Return the (x, y) coordinate for the center point of the cell that contains the specified text.  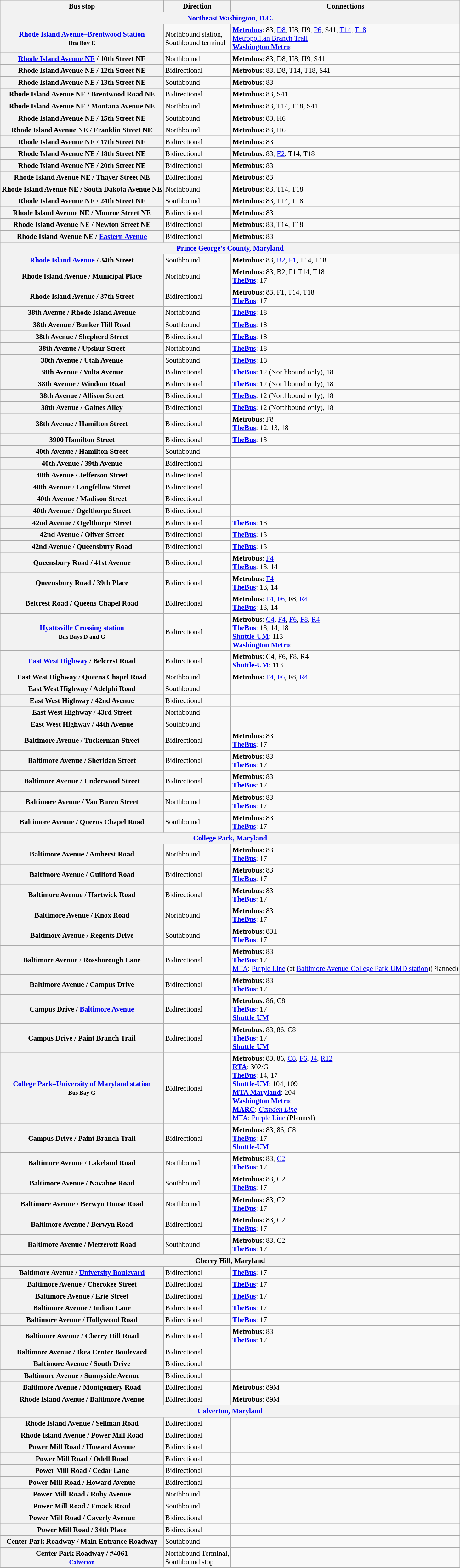
Metrobus: 83, T14, T18, S41 (345, 106)
Rhode Island Avenue NE / 10th Street NE (82, 59)
Rhode Island Avenue / 37th Street (82, 297)
Rhode Island Avenue / Power Mill Road (82, 1435)
Power Mill Road / Odell Road (82, 1459)
East West Highway / 44th Avenue (82, 724)
Metrobus: 83, B2, F1, T14, T18 (345, 260)
Rhode Island Avenue NE / 13th Street NE (82, 83)
Metrobus: F8 TheBus: 12, 13, 18 (345, 424)
Power Mill Road / Emack Road (82, 1506)
Baltimore Avenue / Berwyn Road (82, 1224)
Power Mill Road / Caverly Avenue (82, 1518)
Baltimore Avenue / Sheridan Street (82, 761)
Metrobus: C4, F4, F6, F8, R4 TheBus: 13, 14, 18 Shuttle-UM: 113 Washington Metro: (345, 632)
Baltimore Avenue / Erie Street (82, 1296)
East West Highway / 43rd Street (82, 712)
Queensbury Road / 39th Place (82, 583)
Metrobus: 83, D8, T14, T18, S41 (345, 71)
Hyattsville Crossing stationBus Bays D and G (82, 632)
Baltimore Avenue / Ikea Center Boulevard (82, 1352)
Rhode Island Avenue / Baltimore Avenue (82, 1399)
Metrobus: 83,l TheBus: 17 (345, 935)
Cherry Hill, Maryland (230, 1260)
Baltimore Avenue / Underwood Street (82, 781)
Baltimore Avenue / Knox Road (82, 915)
Rhode Island Avenue NE / Monroe Street NE (82, 213)
Baltimore Avenue / Van Buren Street (82, 802)
Baltimore Avenue / Lakeland Road (82, 1163)
Baltimore Avenue / Metzerott Road (82, 1245)
Baltimore Avenue / Montgomery Road (82, 1387)
38th Avenue / Hamilton Street (82, 424)
Baltimore Avenue / University Boulevard (82, 1272)
Rhode Island Avenue NE / 15th Street NE (82, 118)
40th Avenue / 39th Avenue (82, 464)
38th Avenue / Volta Avenue (82, 372)
Belcrest Road / Queens Chapel Road (82, 603)
42nd Avenue / Oliver Street (82, 534)
Rhode Island Avenue NE / 12th Street NE (82, 71)
Metrobus: 83, S41 (345, 94)
Metrobus: F4, F6, F8, R4 (345, 677)
Baltimore Avenue / Tuckerman Street (82, 741)
38th Avenue / Shepherd Street (82, 337)
Rhode Island Avenue NE / Eastern Avenue (82, 237)
Baltimore Avenue / Navahoe Road (82, 1184)
Northbound station,Southbound terminal (197, 38)
Baltimore Avenue / Hartwick Road (82, 895)
38th Avenue / Utah Avenue (82, 360)
Rhode Island Avenue NE / Thayer Street NE (82, 177)
Metrobus: 83, E2, T14, T18 (345, 153)
38th Avenue / Bunker Hill Road (82, 325)
38th Avenue / Rhode Island Avenue (82, 313)
Calverton, Maryland (230, 1411)
Northeast Washington, D.C. (230, 18)
Queensbury Road / 41st Avenue (82, 562)
Baltimore Avenue / Berwyn House Road (82, 1204)
Center Park Roadway / #4061Calverton (82, 1558)
Baltimore Avenue / Regents Drive (82, 935)
42nd Avenue / Ogelthorpe Street (82, 523)
College Park–University of Maryland stationBus Bay G (82, 1088)
Metrobus: 83, D8, H8, H9, S41 (345, 59)
Baltimore Avenue / Amherst Road (82, 854)
40th Avenue / Jefferson Street (82, 475)
Metrobus: C4, F6, F8, R4 Shuttle-UM: 113 (345, 661)
38th Avenue / Allison Street (82, 396)
42nd Avenue / Queensbury Road (82, 546)
Metrobus: 86, C8 TheBus: 17 Shuttle-UM (345, 1009)
Baltimore Avenue / Guilford Road (82, 875)
Metrobus: 83, D8, H8, H9, P6, S41, T14, T18 Metropolitan Branch Trail Washington Metro: (345, 38)
Direction (197, 6)
Rhode Island Avenue NE / South Dakota Avenue NE (82, 189)
40th Avenue / Madison Street (82, 499)
Baltimore Avenue / Campus Drive (82, 985)
Baltimore Avenue / Sunnyside Avenue (82, 1376)
Rhode Island Avenue NE / Franklin Street NE (82, 130)
Rhode Island Avenue NE / Brentwood Road NE (82, 94)
40th Avenue / Ogelthorpe Street (82, 511)
Rhode Island Avenue / Sellman Road (82, 1423)
Power Mill Road / Cedar Lane (82, 1471)
Baltimore Avenue / Cherokee Street (82, 1284)
Power Mill Road / Roby Avenue (82, 1494)
College Park, Maryland (230, 838)
Baltimore Avenue / Cherry Hill Road (82, 1336)
Power Mill Road / 34th Place (82, 1530)
Baltimore Avenue / South Drive (82, 1364)
Baltimore Avenue / Indian Lane (82, 1308)
Rhode Island Avenue / Municipal Place (82, 276)
Metrobus: 83, B2, F1 T14, T18 TheBus: 17 (345, 276)
Bus stop (82, 6)
38th Avenue / Upshur Street (82, 348)
East West Highway / Adelphi Road (82, 689)
Prince George's County, Maryland (230, 248)
Baltimore Avenue / Queens Chapel Road (82, 822)
Rhode Island Avenue NE / 20th Street NE (82, 165)
Rhode Island Avenue NE / Montana Avenue NE (82, 106)
Metrobus: 83, F1, T14, T18 TheBus: 17 (345, 297)
East West Highway / 42nd Avenue (82, 701)
Connections (345, 6)
Center Park Roadway / Main Entrance Roadway (82, 1542)
Baltimore Avenue / Rossborough Lane (82, 960)
Rhode Island Avenue NE / 24th Street NE (82, 201)
40th Avenue / Hamilton Street (82, 452)
38th Avenue / Windom Road (82, 384)
East West Highway / Queens Chapel Road (82, 677)
3900 Hamilton Street (82, 440)
38th Avenue / Gaines Alley (82, 407)
Rhode Island Avenue–Brentwood StationBus Bay E (82, 38)
Rhode Island Avenue / 34th Street (82, 260)
Northbound Terminal,Southbound stop (197, 1558)
Rhode Island Avenue NE / Newton Street NE (82, 225)
Campus Drive / Baltimore Avenue (82, 1009)
East West Highway / Belcrest Road (82, 661)
Rhode Island Avenue NE / 18th Street NE (82, 153)
Metrobus: F4, F6, F8, R4 TheBus: 13, 14 (345, 603)
Metrobus: 83 TheBus: 17 MTA: Purple Line (at Baltimore Avenue-College Park-UMD station)(Planned) (345, 960)
Baltimore Avenue / Hollywood Road (82, 1320)
Rhode Island Avenue NE / 17th Street NE (82, 142)
40th Avenue / Longfellow Street (82, 487)
